Capture the cell that displays the provided text and extract its [x, y] central coordinate. 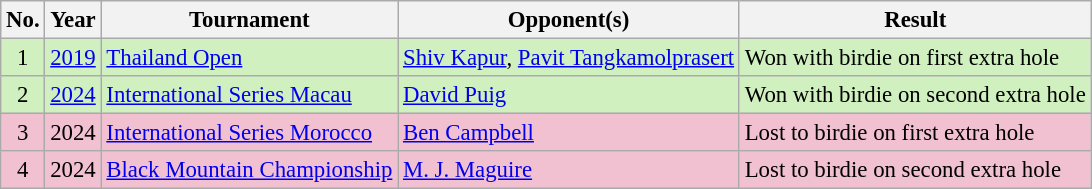
David Puig [569, 95]
Shiv Kapur, Pavit Tangkamolprasert [569, 58]
Won with birdie on second extra hole [915, 95]
Ben Campbell [569, 133]
Year [73, 20]
Thailand Open [250, 58]
2 [23, 95]
Result [915, 20]
Lost to birdie on first extra hole [915, 133]
1 [23, 58]
No. [23, 20]
International Series Macau [250, 95]
Black Mountain Championship [250, 170]
3 [23, 133]
Opponent(s) [569, 20]
2019 [73, 58]
Won with birdie on first extra hole [915, 58]
Tournament [250, 20]
4 [23, 170]
Lost to birdie on second extra hole [915, 170]
International Series Morocco [250, 133]
M. J. Maguire [569, 170]
